Scan for the cell matching the given text and deliver its [x, y] coordinate at center. 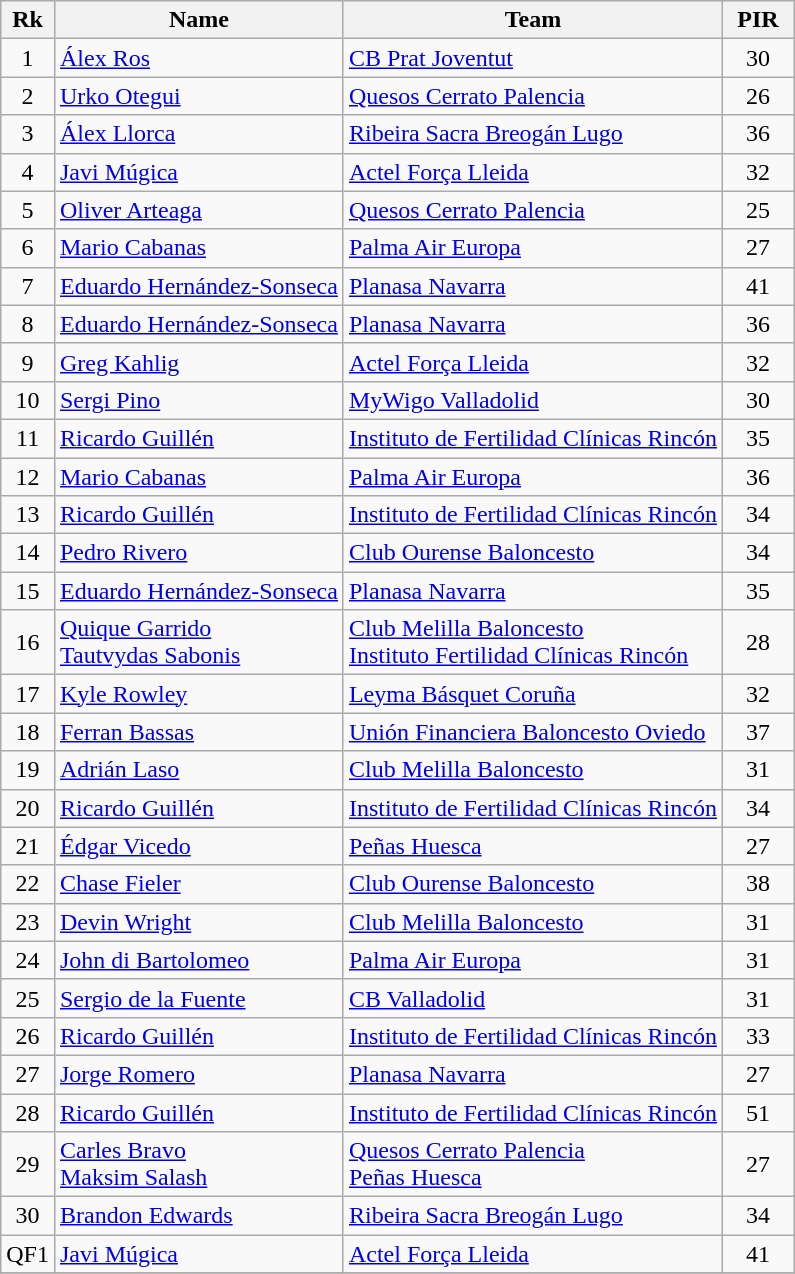
Carles Bravo Maksim Salash [198, 1164]
Urko Otegui [198, 96]
17 [28, 694]
14 [28, 553]
CB Valladolid [532, 998]
Greg Kahlig [198, 362]
33 [758, 1036]
7 [28, 286]
QF1 [28, 1254]
11 [28, 438]
10 [28, 400]
29 [28, 1164]
Devin Wright [198, 922]
20 [28, 808]
Team [532, 20]
Sergio de la Fuente [198, 998]
Club Melilla BaloncestoInstituto Fertilidad Clínicas Rincón [532, 642]
Adrián Laso [198, 770]
Álex Ros [198, 58]
24 [28, 960]
PIR [758, 20]
Brandon Edwards [198, 1216]
Oliver Arteaga [198, 210]
3 [28, 134]
Édgar Vicedo [198, 846]
23 [28, 922]
16 [28, 642]
Ferran Bassas [198, 732]
Peñas Huesca [532, 846]
12 [28, 477]
Álex Llorca [198, 134]
1 [28, 58]
Pedro Rivero [198, 553]
John di Bartolomeo [198, 960]
15 [28, 591]
51 [758, 1113]
Sergi Pino [198, 400]
4 [28, 172]
Jorge Romero [198, 1074]
Chase Fieler [198, 884]
8 [28, 324]
Rk [28, 20]
13 [28, 515]
Quique Garrido Tautvydas Sabonis [198, 642]
MyWigo Valladolid [532, 400]
Name [198, 20]
21 [28, 846]
Unión Financiera Baloncesto Oviedo [532, 732]
2 [28, 96]
6 [28, 248]
18 [28, 732]
22 [28, 884]
Leyma Básquet Coruña [532, 694]
19 [28, 770]
5 [28, 210]
38 [758, 884]
37 [758, 732]
Quesos Cerrato PalenciaPeñas Huesca [532, 1164]
Kyle Rowley [198, 694]
9 [28, 362]
CB Prat Joventut [532, 58]
